Scan for the cell matching the given text and deliver its (X, Y) coordinate at center. 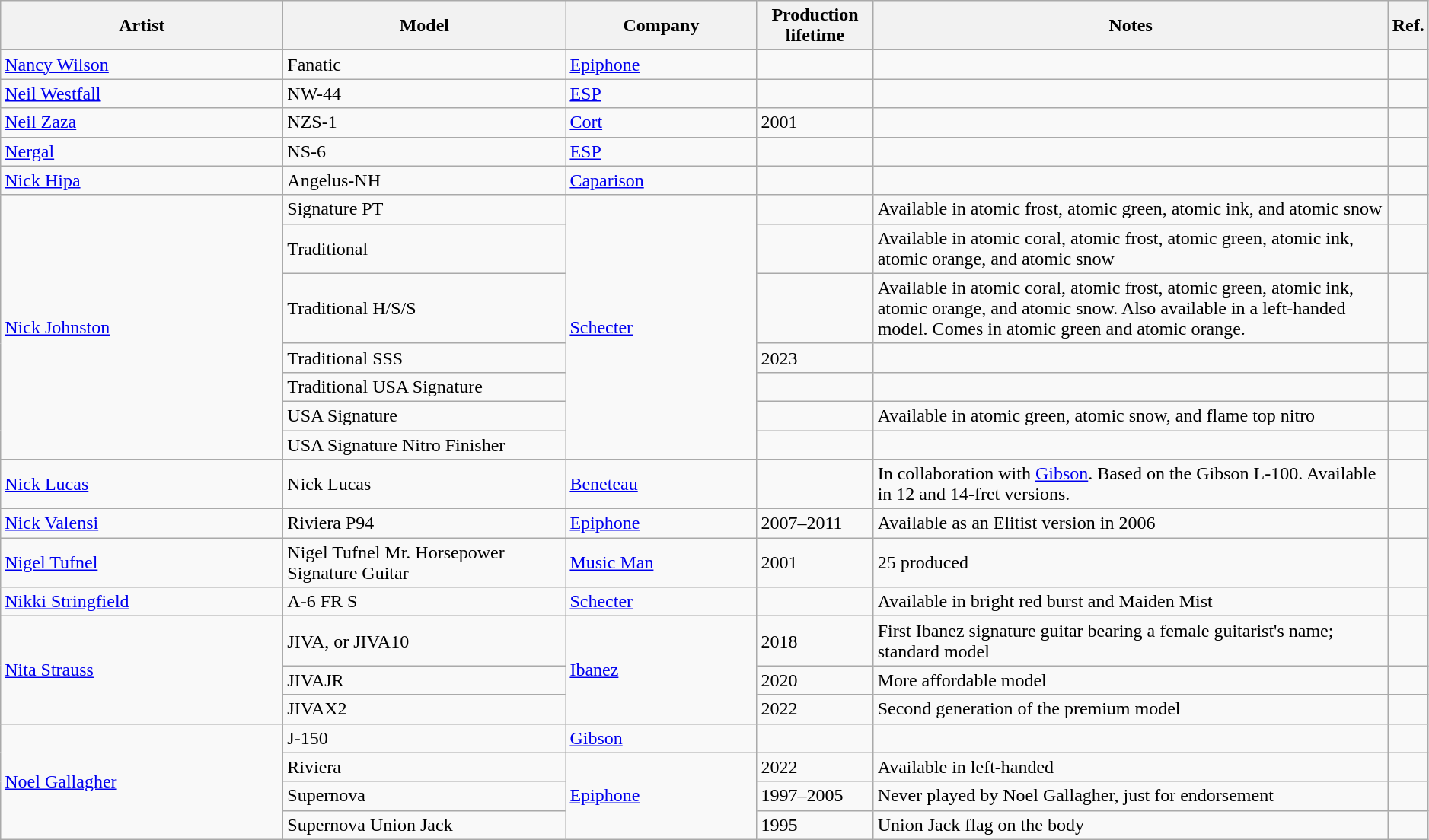
Ibanez (661, 670)
Available in atomic coral, atomic frost, atomic green, atomic ink, atomic orange, and atomic snow (1131, 248)
Never played by Noel Gallagher, just for endorsement (1131, 796)
Nick Hipa (142, 180)
1997–2005 (815, 796)
Nick Johnston (142, 327)
JIVA, or JIVA10 (425, 641)
USA Signature (425, 415)
Fanatic (425, 65)
Available in left-handed (1131, 767)
Nigel Tufnel Mr. Horsepower Signature Guitar (425, 563)
2020 (815, 680)
JIVAX2 (425, 709)
Nick Valensi (142, 523)
2023 (815, 358)
1995 (815, 825)
Available as an Elitist version in 2006 (1131, 523)
Production lifetime (815, 26)
Supernova Union Jack (425, 825)
Nikki Stringfield (142, 602)
Traditional H/S/S (425, 308)
Model (425, 26)
Second generation of the premium model (1131, 709)
Signature PT (425, 209)
NS-6 (425, 151)
Cort (661, 123)
Nergal (142, 151)
Neil Zaza (142, 123)
In collaboration with Gibson. Based on the Gibson L-100. Available in 12 and 14-fret versions. (1131, 484)
Gibson (661, 738)
Nita Strauss (142, 670)
2007–2011 (815, 523)
Riviera (425, 767)
Neil Westfall (142, 94)
Traditional SSS (425, 358)
25 produced (1131, 563)
Available in atomic frost, atomic green, atomic ink, and atomic snow (1131, 209)
Music Man (661, 563)
Nancy Wilson (142, 65)
Caparison (661, 180)
NW-44 (425, 94)
A-6 FR S (425, 602)
JIVAJR (425, 680)
First Ibanez signature guitar bearing a female guitarist's name; standard model (1131, 641)
Beneteau (661, 484)
Union Jack flag on the body (1131, 825)
Notes (1131, 26)
Traditional USA Signature (425, 387)
Artist (142, 26)
Supernova (425, 796)
Riviera P94 (425, 523)
J-150 (425, 738)
Ref. (1408, 26)
Angelus-NH (425, 180)
USA Signature Nitro Finisher (425, 445)
Traditional (425, 248)
NZS-1 (425, 123)
Noel Gallagher (142, 781)
Company (661, 26)
Available in bright red burst and Maiden Mist (1131, 602)
2018 (815, 641)
Nigel Tufnel (142, 563)
More affordable model (1131, 680)
Available in atomic green, atomic snow, and flame top nitro (1131, 415)
